Pinpoint the cell where the given text exists, returning its [x, y] midpoint coordinate. 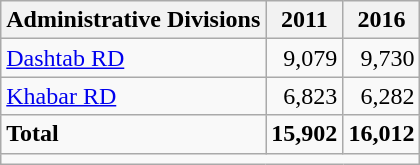
Administrative Divisions [134, 20]
Dashtab RD [134, 58]
2011 [304, 20]
16,012 [382, 134]
9,730 [382, 58]
Khabar RD [134, 96]
2016 [382, 20]
Total [134, 134]
6,282 [382, 96]
15,902 [304, 134]
6,823 [304, 96]
9,079 [304, 58]
